For the text-containing cell, return its midpoint in [X, Y] coordinate format. 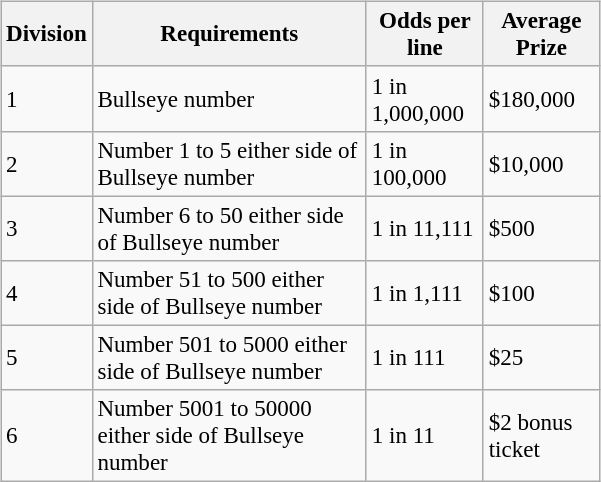
1 in 100,000 [424, 164]
1 in 1,111 [424, 294]
Number 5001 to 50000 either side of Bullseye number [229, 436]
Odds per line [424, 34]
Number 6 to 50 either side of Bullseye number [229, 228]
4 [46, 294]
$500 [541, 228]
2 [46, 164]
1 in 111 [424, 358]
3 [46, 228]
$10,000 [541, 164]
1 in 11,111 [424, 228]
Average Prize [541, 34]
$180,000 [541, 98]
Number 1 to 5 either side of Bullseye number [229, 164]
Bullseye number [229, 98]
Number 501 to 5000 either side of Bullseye number [229, 358]
$25 [541, 358]
5 [46, 358]
$2 bonus ticket [541, 436]
Division [46, 34]
1 in 11 [424, 436]
1 [46, 98]
Number 51 to 500 either side of Bullseye number [229, 294]
Requirements [229, 34]
$100 [541, 294]
1 in 1,000,000 [424, 98]
6 [46, 436]
